Identify which cell holds the provided text, then report its (X, Y) central coordinate. 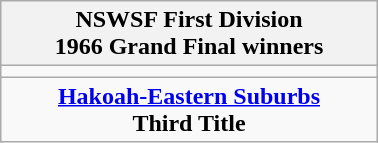
Hakoah-Eastern SuburbsThird Title (189, 110)
NSWSF First Division1966 Grand Final winners (189, 34)
